Extract the [X, Y] coordinate from the center of the cell holding the provided text.  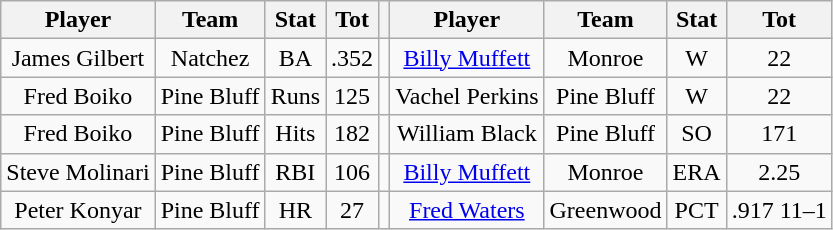
BA [295, 58]
RBI [295, 172]
27 [352, 210]
125 [352, 96]
106 [352, 172]
Fred Waters [467, 210]
PCT [696, 210]
182 [352, 134]
Greenwood [606, 210]
Steve Molinari [78, 172]
HR [295, 210]
Runs [295, 96]
.917 11–1 [779, 210]
Natchez [210, 58]
Hits [295, 134]
171 [779, 134]
James Gilbert [78, 58]
Peter Konyar [78, 210]
.352 [352, 58]
SO [696, 134]
2.25 [779, 172]
William Black [467, 134]
ERA [696, 172]
Vachel Perkins [467, 96]
